Return (x, y) of the center of cell containing provided text 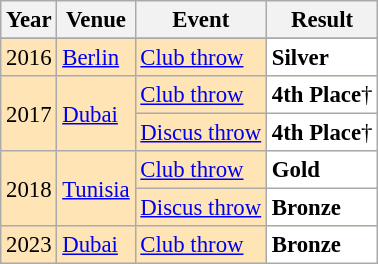
2018 (29, 188)
Tunisia (96, 188)
2017 (29, 114)
2016 (29, 58)
2023 (29, 245)
Silver (322, 58)
Berlin (96, 58)
Result (322, 20)
Year (29, 20)
Venue (96, 20)
Event (200, 20)
Gold (322, 170)
